Find where the given text appears and provide that cell's center as (X, Y) coordinate. 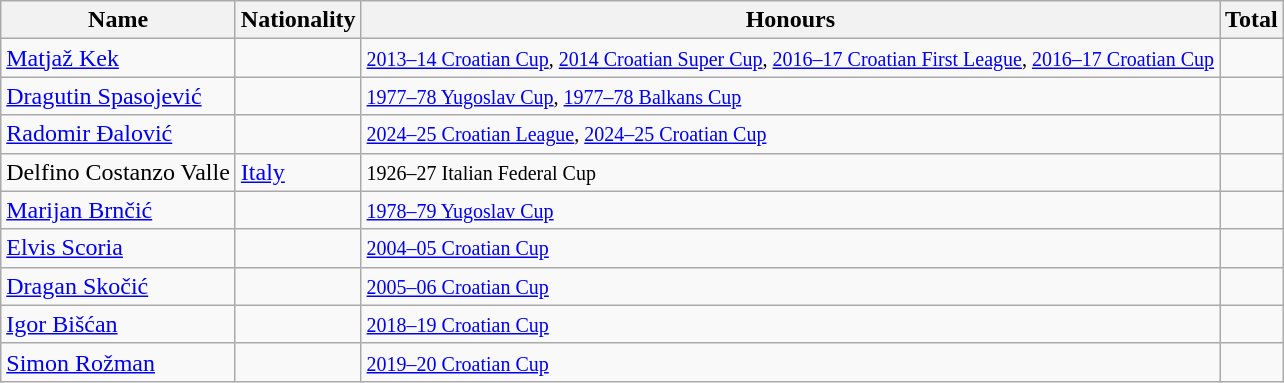
2004–05 Croatian Cup (790, 248)
1926–27 Italian Federal Cup (790, 172)
Elvis Scoria (118, 248)
Dragan Skočić (118, 286)
Simon Rožman (118, 362)
Radomir Đalović (118, 134)
Total (1252, 20)
Matjaž Kek (118, 58)
2018–19 Croatian Cup (790, 324)
2019–20 Croatian Cup (790, 362)
Nationality (298, 20)
Honours (790, 20)
Dragutin Spasojević (118, 96)
Delfino Costanzo Valle (118, 172)
2005–06 Croatian Cup (790, 286)
Italy (298, 172)
1978–79 Yugoslav Cup (790, 210)
2024–25 Croatian League, 2024–25 Croatian Cup (790, 134)
Marijan Brnčić (118, 210)
1977–78 Yugoslav Cup, 1977–78 Balkans Cup (790, 96)
2013–14 Croatian Cup, 2014 Croatian Super Cup, 2016–17 Croatian First League, 2016–17 Croatian Cup (790, 58)
Igor Bišćan (118, 324)
Name (118, 20)
